Identify which cell holds the provided text, then report its [x, y] central coordinate. 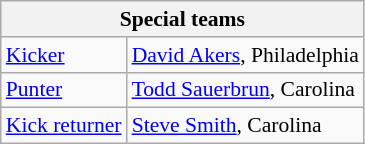
Punter [64, 90]
Todd Sauerbrun, Carolina [246, 90]
Kicker [64, 55]
Special teams [182, 19]
Kick returner [64, 126]
David Akers, Philadelphia [246, 55]
Steve Smith, Carolina [246, 126]
